Detect which cell encompasses the target text, then output its [x, y] center coordinate. 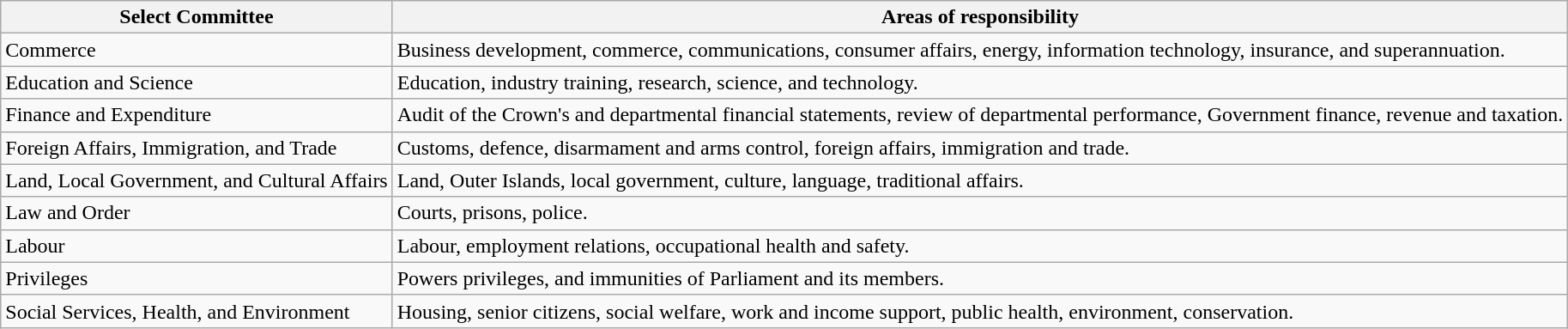
Privileges [197, 278]
Foreign Affairs, Immigration, and Trade [197, 148]
Finance and Expenditure [197, 115]
Social Services, Health, and Environment [197, 311]
Areas of responsibility [980, 17]
Commerce [197, 50]
Education, industry training, research, science, and technology. [980, 82]
Labour, employment relations, occupational health and safety. [980, 246]
Powers privileges, and immunities of Parliament and its members. [980, 278]
Land, Outer Islands, local government, culture, language, traditional affairs. [980, 180]
Land, Local Government, and Cultural Affairs [197, 180]
Select Committee [197, 17]
Education and Science [197, 82]
Audit of the Crown's and departmental financial statements, review of departmental performance, Government finance, revenue and taxation. [980, 115]
Business development, commerce, communications, consumer affairs, energy, information technology, insurance, and superannuation. [980, 50]
Customs, defence, disarmament and arms control, foreign affairs, immigration and trade. [980, 148]
Housing, senior citizens, social welfare, work and income support, public health, environment, conservation. [980, 311]
Labour [197, 246]
Courts, prisons, police. [980, 213]
Law and Order [197, 213]
